Output the (X, Y) coordinate of the center of the cell containing the given text.  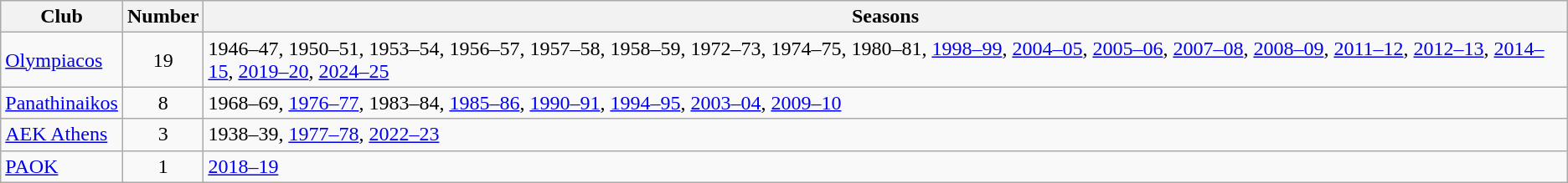
8 (162, 103)
2018–19 (885, 166)
Club (62, 17)
1 (162, 166)
1968–69, 1976–77, 1983–84, 1985–86, 1990–91, 1994–95, 2003–04, 2009–10 (885, 103)
Panathinaikos (62, 103)
1938–39, 1977–78, 2022–23 (885, 135)
19 (162, 60)
Seasons (885, 17)
Olympiacos (62, 60)
3 (162, 135)
PAOK (62, 166)
AEK Athens (62, 135)
Number (162, 17)
